Locate the cell with the specified text and output its [x, y] center coordinate. 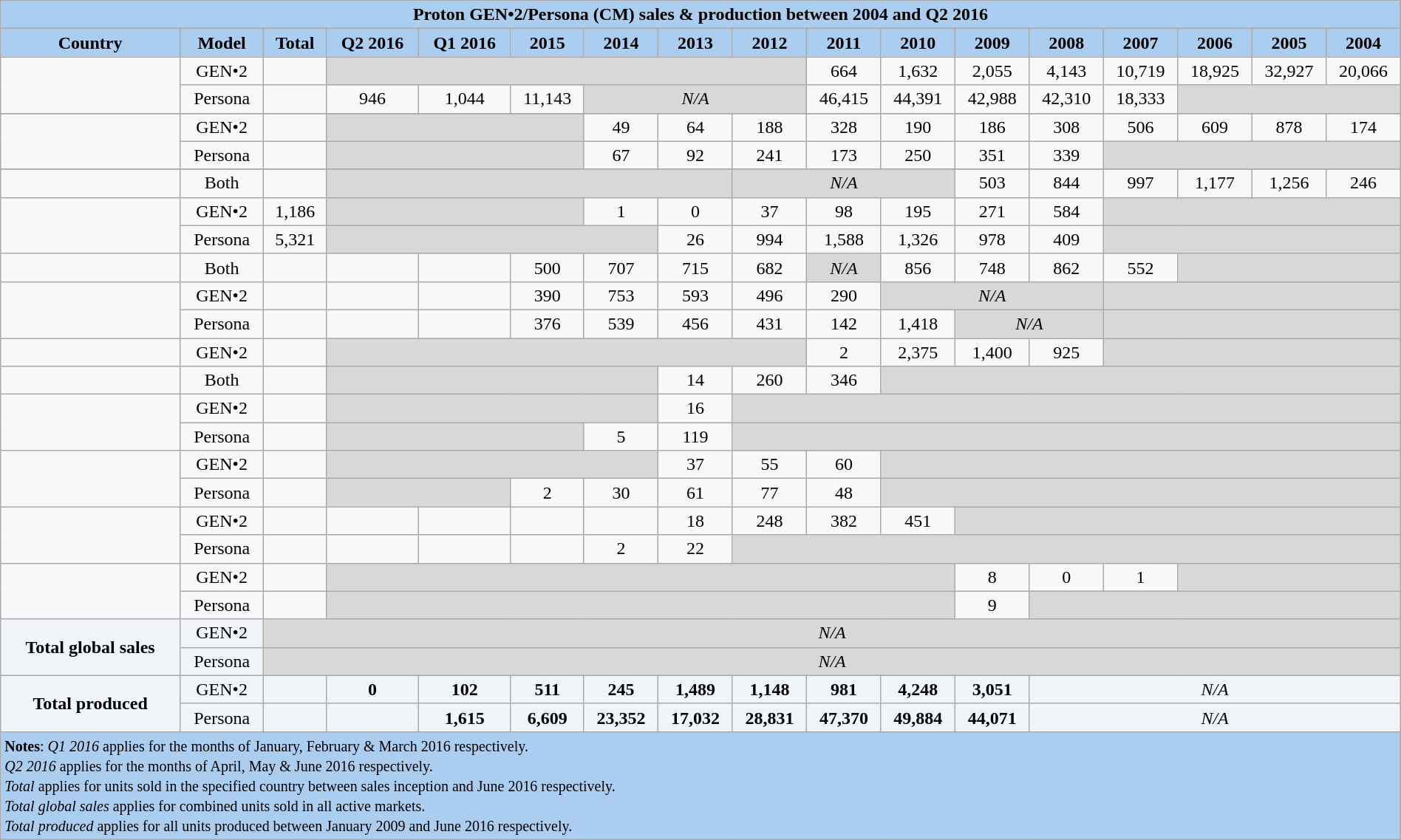
42,988 [992, 99]
2006 [1215, 43]
1,400 [992, 352]
862 [1066, 267]
102 [464, 689]
190 [918, 127]
1,418 [918, 324]
2014 [621, 43]
994 [769, 239]
16 [695, 409]
23,352 [621, 717]
248 [769, 521]
98 [844, 211]
1,632 [918, 71]
390 [547, 296]
451 [918, 521]
682 [769, 267]
17,032 [695, 717]
5,321 [296, 239]
142 [844, 324]
6,609 [547, 717]
981 [844, 689]
4,248 [918, 689]
715 [695, 267]
1,256 [1289, 183]
500 [547, 267]
2008 [1066, 43]
Country [90, 43]
2004 [1364, 43]
328 [844, 127]
30 [621, 493]
856 [918, 267]
925 [1066, 352]
978 [992, 239]
496 [769, 296]
60 [844, 465]
376 [547, 324]
44,391 [918, 99]
593 [695, 296]
Total produced [90, 703]
271 [992, 211]
195 [918, 211]
664 [844, 71]
1,186 [296, 211]
186 [992, 127]
46,415 [844, 99]
55 [769, 465]
844 [1066, 183]
18,333 [1140, 99]
47,370 [844, 717]
2007 [1140, 43]
18,925 [1215, 71]
119 [695, 437]
506 [1140, 127]
42,310 [1066, 99]
609 [1215, 127]
1,326 [918, 239]
339 [1066, 155]
707 [621, 267]
584 [1066, 211]
1,148 [769, 689]
382 [844, 521]
878 [1289, 127]
Q2 2016 [372, 43]
1,615 [464, 717]
997 [1140, 183]
48 [844, 493]
28,831 [769, 717]
9 [992, 605]
10,719 [1140, 71]
2010 [918, 43]
748 [992, 267]
1,177 [1215, 183]
61 [695, 493]
Q1 2016 [464, 43]
2015 [547, 43]
2013 [695, 43]
1,489 [695, 689]
11,143 [547, 99]
49 [621, 127]
2012 [769, 43]
431 [769, 324]
64 [695, 127]
5 [621, 437]
18 [695, 521]
539 [621, 324]
250 [918, 155]
308 [1066, 127]
552 [1140, 267]
1,588 [844, 239]
2,375 [918, 352]
2005 [1289, 43]
32,927 [1289, 71]
49,884 [918, 717]
14 [695, 380]
946 [372, 99]
290 [844, 296]
Model [222, 43]
753 [621, 296]
245 [621, 689]
2,055 [992, 71]
174 [1364, 127]
8 [992, 577]
503 [992, 183]
351 [992, 155]
22 [695, 549]
260 [769, 380]
67 [621, 155]
1,044 [464, 99]
Total global sales [90, 647]
77 [769, 493]
2009 [992, 43]
92 [695, 155]
2011 [844, 43]
188 [769, 127]
3,051 [992, 689]
Proton GEN•2/Persona (CM) sales & production between 2004 and Q2 2016 [700, 15]
511 [547, 689]
20,066 [1364, 71]
241 [769, 155]
Total [296, 43]
456 [695, 324]
44,071 [992, 717]
4,143 [1066, 71]
26 [695, 239]
346 [844, 380]
173 [844, 155]
409 [1066, 239]
246 [1364, 183]
